Scan for the cell matching the given text and deliver its [X, Y] coordinate at center. 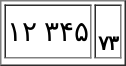
۱۲ ۳۴۵ [48, 31]
۷۳ [108, 31]
